Capture the cell that displays the provided text and extract its [x, y] central coordinate. 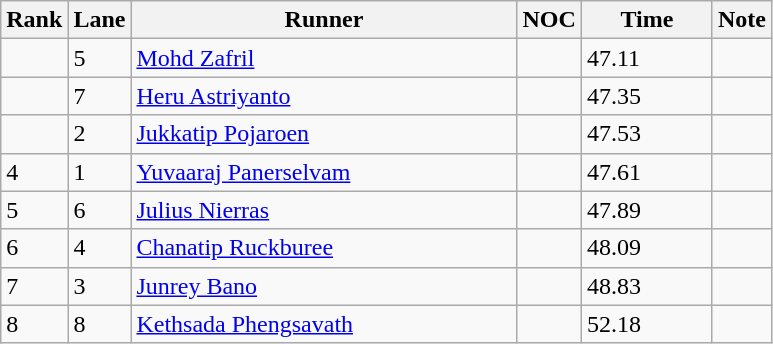
Lane [100, 20]
Runner [324, 20]
Yuvaaraj Panerselvam [324, 172]
48.83 [646, 286]
Rank [34, 20]
Heru Astriyanto [324, 96]
Note [742, 20]
Julius Nierras [324, 210]
2 [100, 134]
Junrey Bano [324, 286]
Mohd Zafril [324, 58]
47.35 [646, 96]
3 [100, 286]
Jukkatip Pojaroen [324, 134]
47.61 [646, 172]
47.53 [646, 134]
47.11 [646, 58]
Time [646, 20]
Kethsada Phengsavath [324, 324]
1 [100, 172]
NOC [549, 20]
52.18 [646, 324]
47.89 [646, 210]
48.09 [646, 248]
Chanatip Ruckburee [324, 248]
